Provide the [X, Y] coordinate of the cell's center where the given text is located.  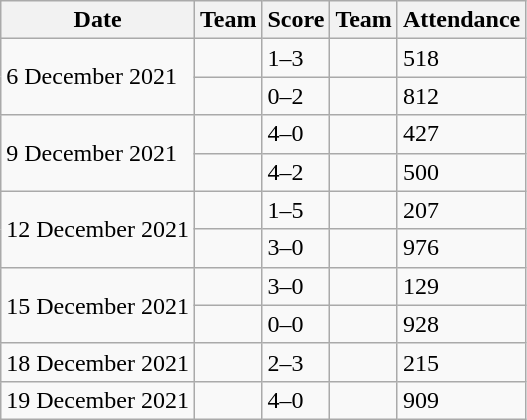
9 December 2021 [98, 153]
15 December 2021 [98, 305]
427 [461, 134]
4–2 [296, 172]
812 [461, 96]
129 [461, 286]
Score [296, 20]
909 [461, 400]
Attendance [461, 20]
0–0 [296, 324]
976 [461, 248]
0–2 [296, 96]
2–3 [296, 362]
500 [461, 172]
12 December 2021 [98, 229]
1–5 [296, 210]
215 [461, 362]
928 [461, 324]
6 December 2021 [98, 77]
518 [461, 58]
18 December 2021 [98, 362]
207 [461, 210]
19 December 2021 [98, 400]
1–3 [296, 58]
Date [98, 20]
